Extract the (X, Y) coordinate from the center of the cell holding the provided text.  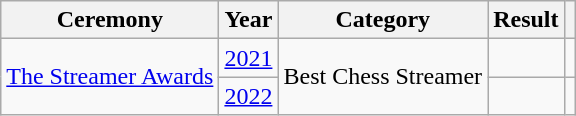
Result (526, 20)
Year (248, 20)
Ceremony (110, 20)
2021 (248, 58)
Category (383, 20)
2022 (248, 96)
Best Chess Streamer (383, 77)
The Streamer Awards (110, 77)
